Extract the [x, y] coordinate from the center of the cell holding the provided text.  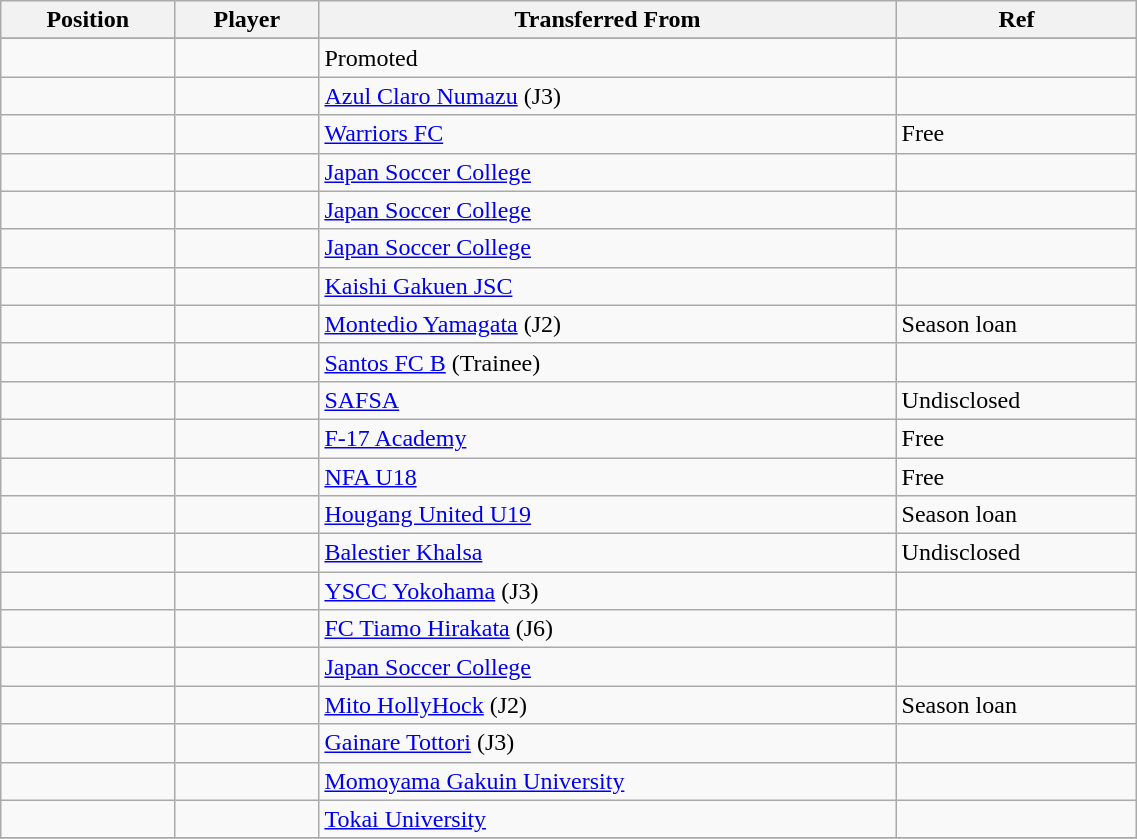
Gainare Tottori (J3) [608, 743]
Warriors FC [608, 134]
YSCC Yokohama (J3) [608, 591]
Transferred From [608, 20]
Santos FC B (Trainee) [608, 362]
Mito HollyHock (J2) [608, 705]
Tokai University [608, 819]
Player [247, 20]
Montedio Yamagata (J2) [608, 324]
SAFSA [608, 400]
NFA U18 [608, 477]
Momoyama Gakuin University [608, 781]
Balestier Khalsa [608, 553]
Kaishi Gakuen JSC [608, 286]
Position [88, 20]
Ref [1016, 20]
FC Tiamo Hirakata (J6) [608, 629]
Hougang United U19 [608, 515]
Promoted [608, 58]
Azul Claro Numazu (J3) [608, 96]
F-17 Academy [608, 438]
